Identify which cell holds the provided text, then report its [x, y] central coordinate. 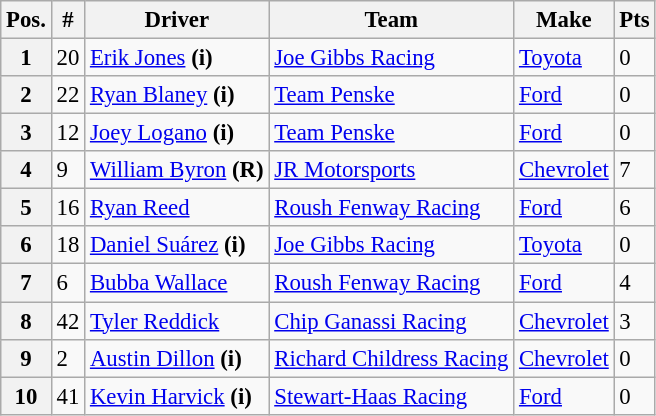
Austin Dillon (i) [177, 358]
Joey Logano (i) [177, 133]
JR Motorsports [392, 170]
20 [68, 58]
Tyler Reddick [177, 321]
Team [392, 20]
Stewart-Haas Racing [392, 396]
16 [68, 208]
Richard Childress Racing [392, 358]
42 [68, 321]
Daniel Suárez (i) [177, 245]
41 [68, 396]
William Byron (R) [177, 170]
Kevin Harvick (i) [177, 396]
22 [68, 95]
Erik Jones (i) [177, 58]
18 [68, 245]
8 [26, 321]
Make [564, 20]
5 [26, 208]
Driver [177, 20]
Ryan Reed [177, 208]
# [68, 20]
Bubba Wallace [177, 283]
Ryan Blaney (i) [177, 95]
Pts [634, 20]
1 [26, 58]
Chip Ganassi Racing [392, 321]
Pos. [26, 20]
12 [68, 133]
10 [26, 396]
